Search for the cell housing the specified text and yield its (x, y) center coordinate. 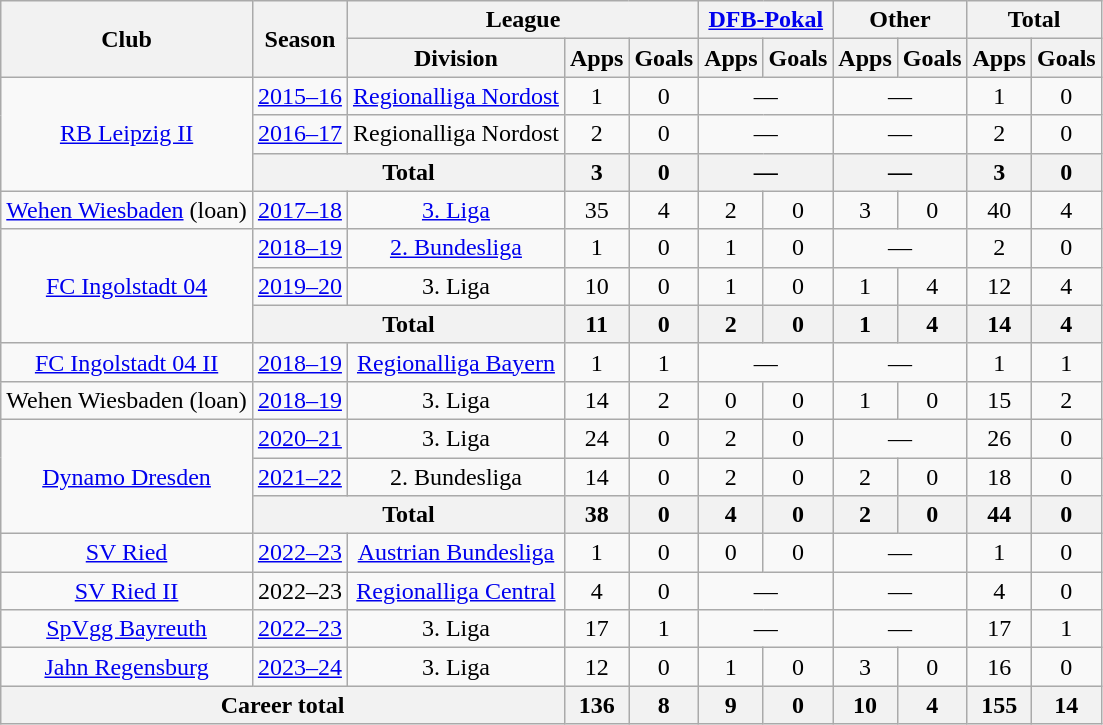
SV Ried (127, 553)
38 (596, 515)
Regionalliga Bayern (456, 362)
11 (596, 324)
155 (999, 705)
2019–20 (300, 286)
26 (999, 438)
2016–17 (300, 134)
Regionalliga Central (456, 591)
136 (596, 705)
Season (300, 39)
35 (596, 210)
FC Ingolstadt 04 II (127, 362)
9 (731, 705)
DFB-Pokal (766, 20)
2017–18 (300, 210)
2023–24 (300, 667)
Career total (283, 705)
League (522, 20)
Other (900, 20)
SpVgg Bayreuth (127, 629)
40 (999, 210)
SV Ried II (127, 591)
2021–22 (300, 477)
Austrian Bundesliga (456, 553)
Club (127, 39)
24 (596, 438)
Jahn Regensburg (127, 667)
Dynamo Dresden (127, 476)
RB Leipzig II (127, 134)
2020–21 (300, 438)
Division (456, 58)
44 (999, 515)
15 (999, 400)
18 (999, 477)
2015–16 (300, 96)
8 (664, 705)
FC Ingolstadt 04 (127, 286)
16 (999, 667)
